Scan for the cell matching the given text and deliver its (X, Y) coordinate at center. 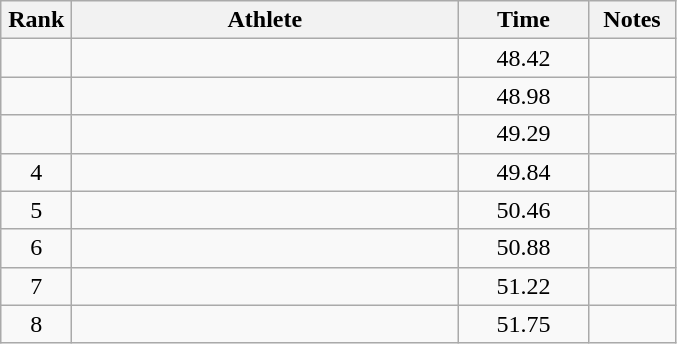
48.42 (524, 58)
8 (36, 324)
Notes (632, 20)
49.84 (524, 172)
6 (36, 248)
Time (524, 20)
49.29 (524, 134)
51.75 (524, 324)
51.22 (524, 286)
5 (36, 210)
Rank (36, 20)
50.88 (524, 248)
48.98 (524, 96)
50.46 (524, 210)
4 (36, 172)
7 (36, 286)
Athlete (265, 20)
